Determine the [X, Y] coordinate at the center of the cell enclosing the given text.  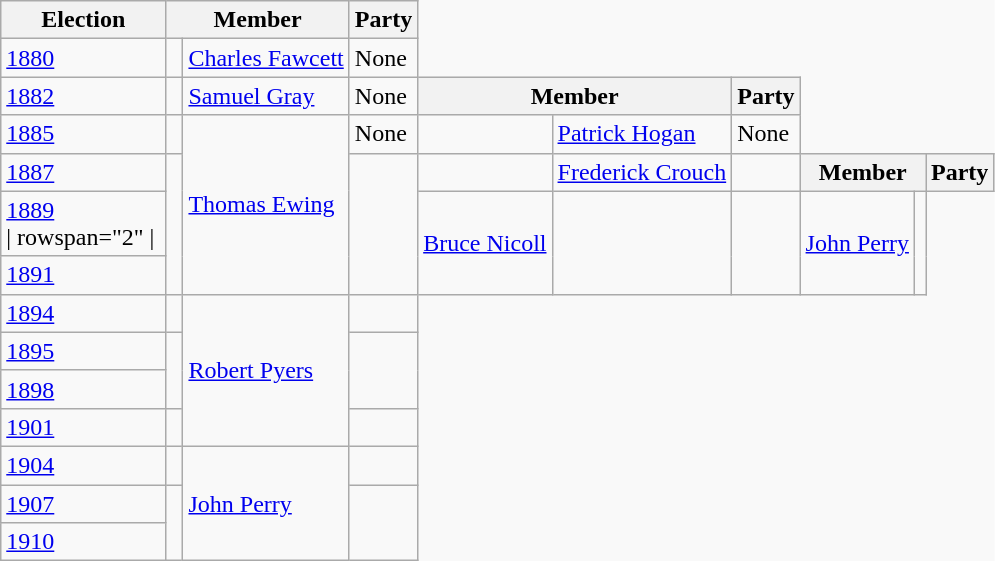
Patrick Hogan [642, 134]
Charles Fawcett [266, 58]
Frederick Crouch [642, 172]
1901 [84, 427]
1891 [84, 275]
1895 [84, 351]
Election [84, 20]
Thomas Ewing [266, 204]
1889| rowspan="2" | [84, 224]
Bruce Nicoll [485, 242]
1887 [84, 172]
Robert Pyers [266, 370]
1907 [84, 503]
Samuel Gray [266, 96]
1894 [84, 313]
1904 [84, 465]
1880 [84, 58]
1885 [84, 134]
1882 [84, 96]
1910 [84, 542]
1898 [84, 389]
